Search for the cell housing the specified text and yield its (X, Y) center coordinate. 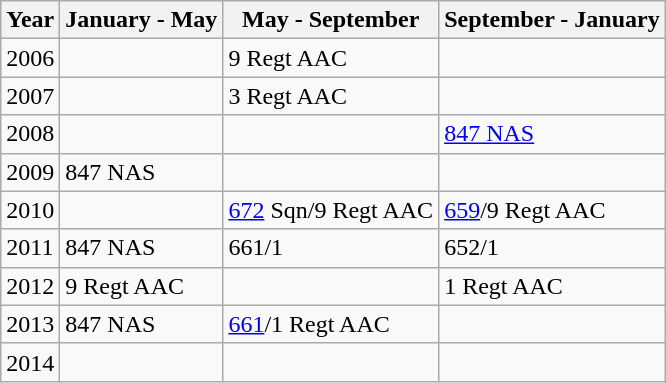
2009 (30, 172)
2010 (30, 210)
2011 (30, 248)
661/1 Regt AAC (331, 324)
2012 (30, 286)
2014 (30, 362)
January - May (142, 20)
2007 (30, 96)
May - September (331, 20)
659/9 Regt AAC (552, 210)
Year (30, 20)
3 Regt AAC (331, 96)
2008 (30, 134)
652/1 (552, 248)
672 Sqn/9 Regt AAC (331, 210)
September - January (552, 20)
2013 (30, 324)
1 Regt AAC (552, 286)
661/1 (331, 248)
2006 (30, 58)
